Locate the cell with the specified text and output its (x, y) center coordinate. 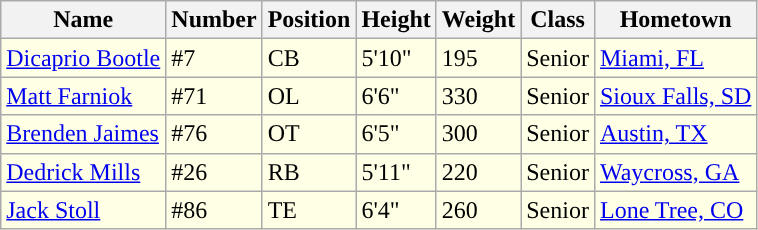
6'5" (396, 134)
#86 (214, 210)
Miami, FL (675, 58)
Jack Stoll (84, 210)
Dedrick Mills (84, 172)
195 (478, 58)
Position (309, 20)
260 (478, 210)
OT (309, 134)
RB (309, 172)
Number (214, 20)
Lone Tree, CO (675, 210)
Dicaprio Bootle (84, 58)
220 (478, 172)
5'11" (396, 172)
Sioux Falls, SD (675, 96)
OL (309, 96)
300 (478, 134)
5'10" (396, 58)
#76 (214, 134)
Austin, TX (675, 134)
TE (309, 210)
#71 (214, 96)
#7 (214, 58)
6'4" (396, 210)
#26 (214, 172)
Brenden Jaimes (84, 134)
Height (396, 20)
Weight (478, 20)
330 (478, 96)
Matt Farniok (84, 96)
Waycross, GA (675, 172)
Class (558, 20)
Name (84, 20)
Hometown (675, 20)
CB (309, 58)
6'6" (396, 96)
